Find where the given text appears and provide that cell's center as [X, Y] coordinate. 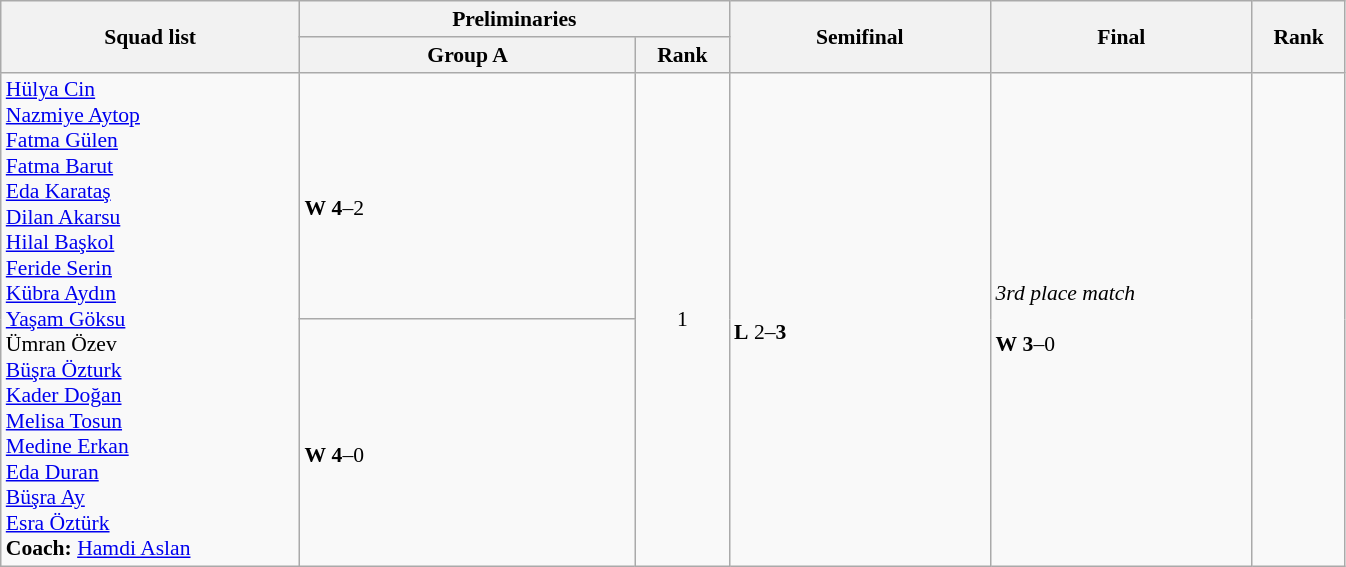
Semifinal [860, 36]
W 4–0 [468, 444]
3rd place match W 3–0 [1122, 320]
1 [682, 320]
Final [1122, 36]
Preliminaries [514, 19]
Group A [468, 55]
Squad list [150, 36]
W 4–2 [468, 196]
L 2–3 [860, 320]
